Return [x, y] of the center of cell containing provided text 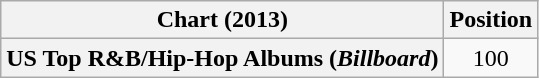
Position [491, 20]
100 [491, 58]
Chart (2013) [222, 20]
US Top R&B/Hip-Hop Albums (Billboard) [222, 58]
